Provide the [X, Y] coordinate of the cell's center where the given text is located.  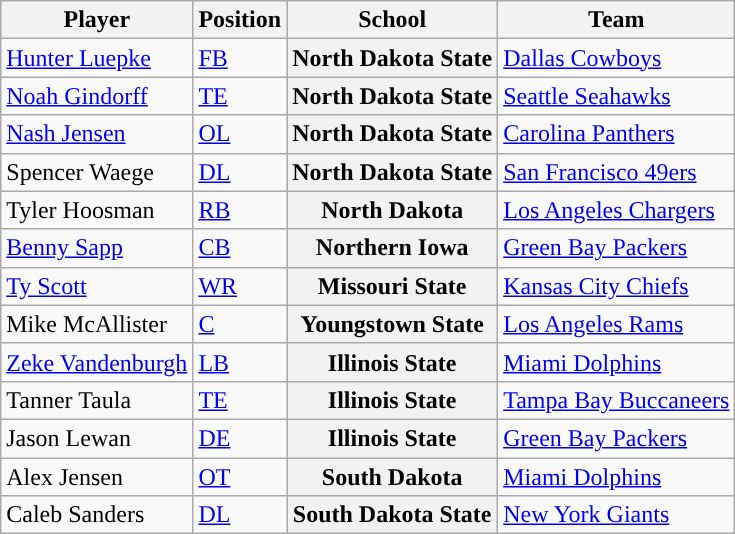
Noah Gindorff [97, 96]
South Dakota State [392, 515]
Zeke Vandenburgh [97, 362]
WR [240, 286]
RB [240, 210]
Position [240, 20]
South Dakota [392, 477]
Hunter Luepke [97, 58]
Tampa Bay Buccaneers [616, 400]
Tanner Taula [97, 400]
Tyler Hoosman [97, 210]
Team [616, 20]
North Dakota [392, 210]
Nash Jensen [97, 134]
LB [240, 362]
Missouri State [392, 286]
Los Angeles Rams [616, 324]
Youngstown State [392, 324]
Kansas City Chiefs [616, 286]
Alex Jensen [97, 477]
DE [240, 438]
Dallas Cowboys [616, 58]
School [392, 20]
Benny Sapp [97, 248]
Seattle Seahawks [616, 96]
CB [240, 248]
Player [97, 20]
San Francisco 49ers [616, 172]
Carolina Panthers [616, 134]
Los Angeles Chargers [616, 210]
OL [240, 134]
Ty Scott [97, 286]
Spencer Waege [97, 172]
Mike McAllister [97, 324]
Jason Lewan [97, 438]
Northern Iowa [392, 248]
OT [240, 477]
New York Giants [616, 515]
FB [240, 58]
Caleb Sanders [97, 515]
C [240, 324]
